Output the [x, y] coordinate of the center of the cell containing the given text.  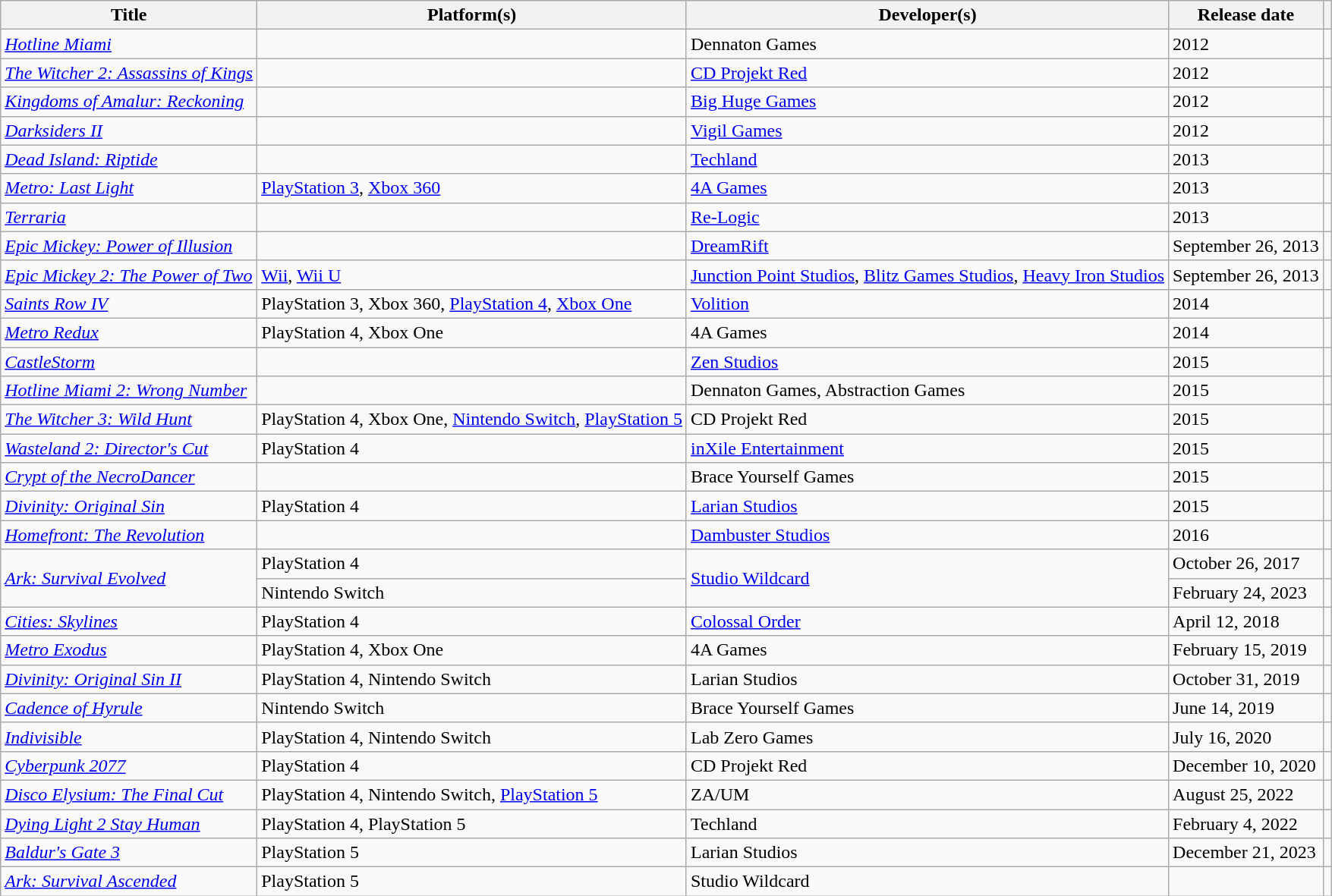
Lab Zero Games [927, 737]
2016 [1246, 535]
Metro Redux [129, 332]
The Witcher 2: Assassins of Kings [129, 73]
Disco Elysium: The Final Cut [129, 794]
Cyberpunk 2077 [129, 766]
Wii, Wii U [472, 275]
PlayStation 3, Xbox 360, PlayStation 4, Xbox One [472, 303]
October 31, 2019 [1246, 679]
Hotline Miami [129, 44]
February 4, 2022 [1246, 823]
Ark: Survival Evolved [129, 578]
Dennaton Games, Abstraction Games [927, 391]
Metro Exodus [129, 650]
inXile Entertainment [927, 448]
Cities: Skylines [129, 621]
Dying Light 2 Stay Human [129, 823]
Homefront: The Revolution [129, 535]
Release date [1246, 15]
Re-Logic [927, 217]
Zen Studios [927, 362]
Volition [927, 303]
Saints Row IV [129, 303]
April 12, 2018 [1246, 621]
Epic Mickey 2: The Power of Two [129, 275]
February 15, 2019 [1246, 650]
Terraria [129, 217]
Colossal Order [927, 621]
PlayStation 4, PlayStation 5 [472, 823]
Dennaton Games [927, 44]
Cadence of Hyrule [129, 708]
December 21, 2023 [1246, 853]
Platform(s) [472, 15]
ZA/UM [927, 794]
CastleStorm [129, 362]
Developer(s) [927, 15]
Dead Island: Riptide [129, 159]
The Witcher 3: Wild Hunt [129, 420]
PlayStation 3, Xbox 360 [472, 188]
Kingdoms of Amalur: Reckoning [129, 102]
Big Huge Games [927, 102]
Hotline Miami 2: Wrong Number [129, 391]
Epic Mickey: Power of Illusion [129, 246]
December 10, 2020 [1246, 766]
Divinity: Original Sin [129, 506]
PlayStation 4, Xbox One, Nintendo Switch, PlayStation 5 [472, 420]
Junction Point Studios, Blitz Games Studios, Heavy Iron Studios [927, 275]
Metro: Last Light [129, 188]
Ark: Survival Ascended [129, 882]
October 26, 2017 [1246, 564]
PlayStation 4, Nintendo Switch, PlayStation 5 [472, 794]
August 25, 2022 [1246, 794]
February 24, 2023 [1246, 593]
Title [129, 15]
DreamRift [927, 246]
Darksiders II [129, 130]
June 14, 2019 [1246, 708]
July 16, 2020 [1246, 737]
Vigil Games [927, 130]
Crypt of the NecroDancer [129, 477]
Dambuster Studios [927, 535]
Wasteland 2: Director's Cut [129, 448]
Baldur's Gate 3 [129, 853]
Divinity: Original Sin II [129, 679]
Indivisible [129, 737]
